Scan for the cell matching the given text and deliver its (X, Y) coordinate at center. 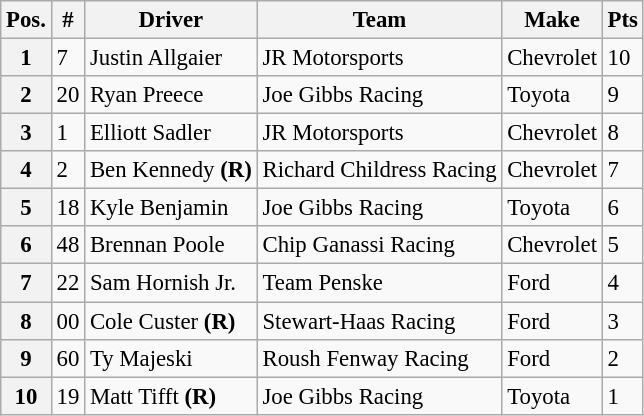
48 (68, 245)
Sam Hornish Jr. (172, 283)
00 (68, 321)
Driver (172, 20)
Roush Fenway Racing (380, 358)
Kyle Benjamin (172, 208)
Stewart-Haas Racing (380, 321)
20 (68, 95)
18 (68, 208)
Ryan Preece (172, 95)
Pts (622, 20)
Elliott Sadler (172, 133)
Pos. (26, 20)
Make (552, 20)
19 (68, 396)
Justin Allgaier (172, 58)
Ben Kennedy (R) (172, 170)
Ty Majeski (172, 358)
Matt Tifft (R) (172, 396)
Team Penske (380, 283)
Team (380, 20)
# (68, 20)
Richard Childress Racing (380, 170)
Chip Ganassi Racing (380, 245)
60 (68, 358)
Cole Custer (R) (172, 321)
Brennan Poole (172, 245)
22 (68, 283)
